Detect which cell encompasses the target text, then output its (x, y) center coordinate. 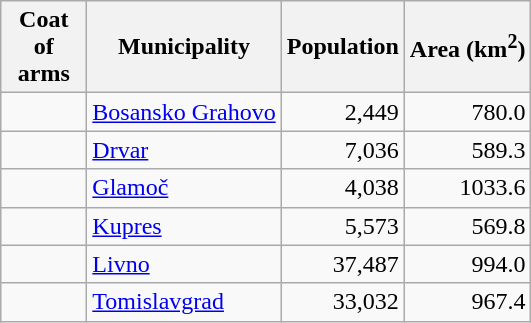
Glamoč (184, 188)
Tomislavgrad (184, 302)
2,449 (342, 112)
5,573 (342, 226)
Kupres (184, 226)
Drvar (184, 150)
967.4 (468, 302)
Coat of arms (44, 47)
780.0 (468, 112)
Municipality (184, 47)
589.3 (468, 150)
569.8 (468, 226)
Area (km2) (468, 47)
994.0 (468, 264)
7,036 (342, 150)
33,032 (342, 302)
Population (342, 47)
Bosansko Grahovo (184, 112)
37,487 (342, 264)
Livno (184, 264)
1033.6 (468, 188)
4,038 (342, 188)
